Output the [X, Y] coordinate of the center of the cell containing the given text.  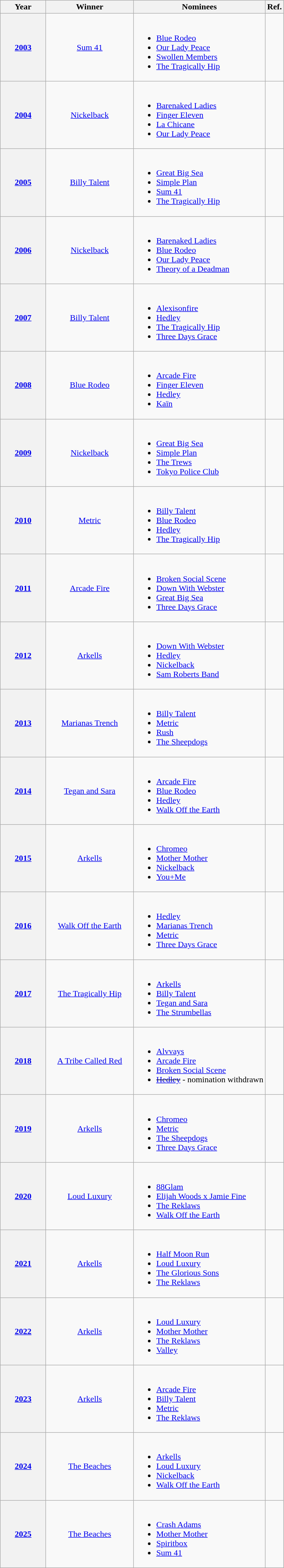
2017 [23, 993]
Nominees [199, 7]
2008 [23, 385]
2021 [23, 1264]
2013 [23, 723]
2024 [23, 1466]
ChromeoMetricThe SheepdogsThree Days Grace [199, 1129]
Barenaked LadiesBlue RodeoOur Lady PeaceTheory of a Deadman [199, 250]
ChromeoMother MotherNickelbackYou+Me [199, 858]
Year [23, 7]
Marianas Trench [90, 723]
2004 [23, 115]
Billy TalentBlue RodeoHedleyThe Tragically Hip [199, 520]
ArkellsLoud LuxuryNickelbackWalk Off the Earth [199, 1466]
Ref. [275, 7]
2022 [23, 1331]
2005 [23, 182]
2019 [23, 1129]
Arcade FireBlue RodeoHedleyWalk Off the Earth [199, 791]
ArkellsBilly TalentTegan and SaraThe Strumbellas [199, 993]
Sum 41 [90, 47]
2010 [23, 520]
Great Big SeaSimple PlanThe TrewsTokyo Police Club [199, 453]
Loud Luxury [90, 1196]
Broken Social SceneDown With WebsterGreat Big SeaThree Days Grace [199, 588]
2014 [23, 791]
Blue Rodeo [90, 385]
The Tragically Hip [90, 993]
2007 [23, 318]
Arcade Fire [90, 588]
Blue RodeoOur Lady PeaceSwollen MembersThe Tragically Hip [199, 47]
2003 [23, 47]
2009 [23, 453]
2020 [23, 1196]
Winner [90, 7]
AlexisonfireHedleyThe Tragically HipThree Days Grace [199, 318]
Half Moon RunLoud LuxuryThe Glorious SonsThe Reklaws [199, 1264]
HedleyMarianas TrenchMetricThree Days Grace [199, 926]
A Tribe Called Red [90, 1061]
Tegan and Sara [90, 791]
Metric [90, 520]
2011 [23, 588]
2023 [23, 1399]
AlvvaysArcade FireBroken Social SceneHedley - nomination withdrawn [199, 1061]
Crash AdamsMother MotherSpiritboxSum 41 [199, 1534]
Walk Off the Earth [90, 926]
Billy TalentMetricRushThe Sheepdogs [199, 723]
2015 [23, 858]
Arcade FireBilly TalentMetricThe Reklaws [199, 1399]
Barenaked LadiesFinger ElevenLa ChicaneOur Lady Peace [199, 115]
2025 [23, 1534]
Arcade FireFinger ElevenHedleyKaïn [199, 385]
2006 [23, 250]
Down With WebsterHedleyNickelbackSam Roberts Band [199, 655]
Loud LuxuryMother MotherThe ReklawsValley [199, 1331]
2016 [23, 926]
2012 [23, 655]
88GlamElijah Woods x Jamie FineThe ReklawsWalk Off the Earth [199, 1196]
Great Big SeaSimple PlanSum 41The Tragically Hip [199, 182]
2018 [23, 1061]
